Locate the cell with the specified text and output its [x, y] center coordinate. 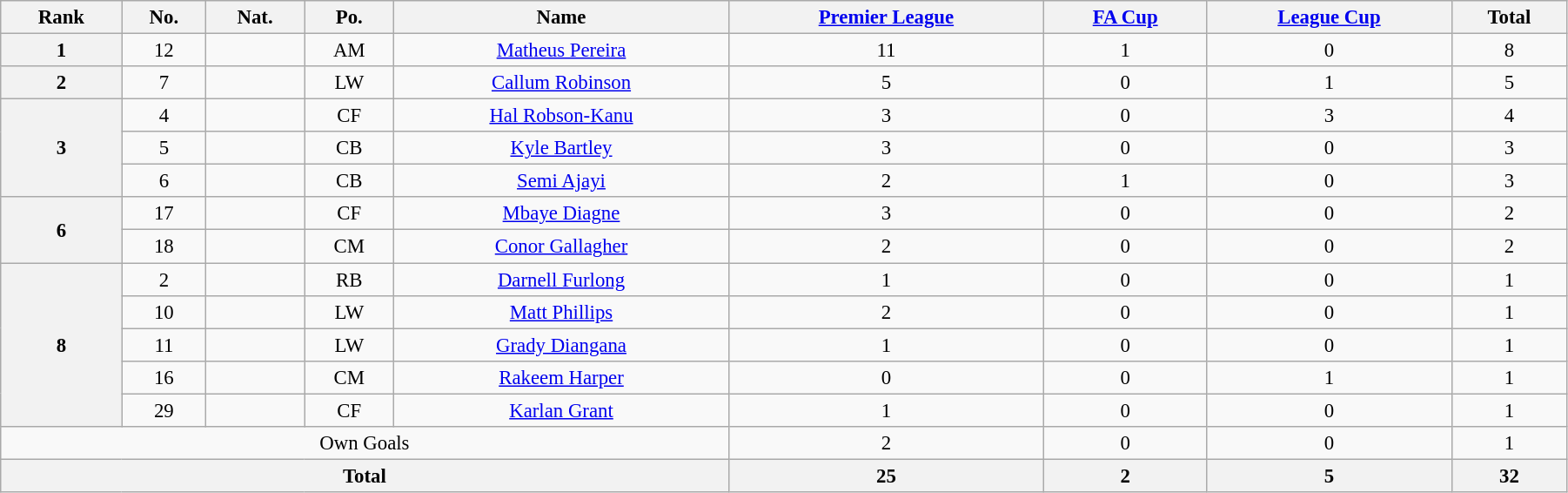
17 [164, 213]
Own Goals [365, 443]
12 [164, 51]
RB [350, 280]
Matt Phillips [561, 312]
Grady Diangana [561, 345]
18 [164, 246]
Po. [350, 17]
32 [1509, 476]
Karlan Grant [561, 410]
AM [350, 51]
Mbaye Diagne [561, 213]
Semi Ajayi [561, 181]
10 [164, 312]
7 [164, 83]
Rakeem Harper [561, 377]
No. [164, 17]
Premier League [886, 17]
FA Cup [1126, 17]
25 [886, 476]
29 [164, 410]
Hal Robson-Kanu [561, 116]
Conor Gallagher [561, 246]
Kyle Bartley [561, 148]
Matheus Pereira [561, 51]
Darnell Furlong [561, 280]
Nat. [256, 17]
Callum Robinson [561, 83]
Name [561, 17]
League Cup [1330, 17]
Rank [61, 17]
16 [164, 377]
